Scan for the cell matching the given text and deliver its [X, Y] coordinate at center. 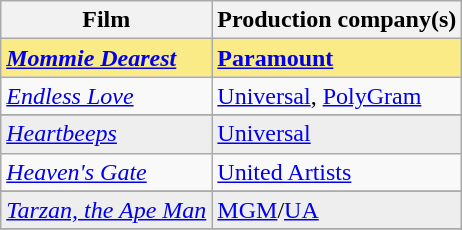
Production company(s) [337, 20]
MGM/UA [337, 210]
Mommie Dearest [106, 58]
Tarzan, the Ape Man [106, 210]
Endless Love [106, 96]
Heartbeeps [106, 134]
Heaven's Gate [106, 172]
United Artists [337, 172]
Paramount [337, 58]
Film [106, 20]
Universal [337, 134]
Universal, PolyGram [337, 96]
